Output the [X, Y] coordinate of the center of the cell containing the given text.  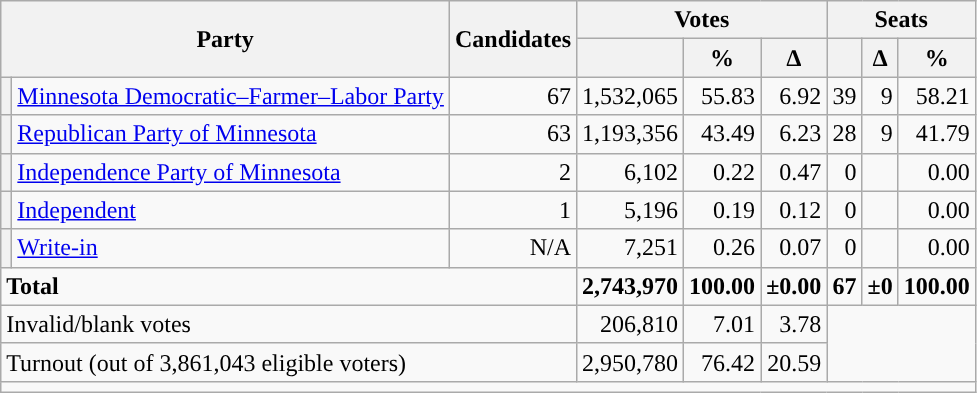
0.19 [722, 210]
39 [844, 96]
2,743,970 [630, 286]
±0 [880, 286]
Turnout (out of 3,861,043 eligible voters) [289, 362]
41.79 [936, 134]
1,532,065 [630, 96]
Candidates [512, 39]
55.83 [722, 96]
5,196 [630, 210]
0.47 [794, 172]
Minnesota Democratic–Farmer–Labor Party [231, 96]
Invalid/blank votes [289, 324]
Party [226, 39]
2 [512, 172]
0.07 [794, 248]
Seats [901, 20]
1 [512, 210]
Republican Party of Minnesota [231, 134]
58.21 [936, 96]
0.26 [722, 248]
Write-in [231, 248]
6.23 [794, 134]
Independence Party of Minnesota [231, 172]
0.12 [794, 210]
3.78 [794, 324]
43.49 [722, 134]
Independent [231, 210]
7,251 [630, 248]
1,193,356 [630, 134]
Votes [702, 20]
Total [289, 286]
63 [512, 134]
6.92 [794, 96]
6,102 [630, 172]
7.01 [722, 324]
20.59 [794, 362]
0.22 [722, 172]
2,950,780 [630, 362]
28 [844, 134]
N/A [512, 248]
±0.00 [794, 286]
206,810 [630, 324]
76.42 [722, 362]
